Find where the given text appears and provide that cell's center as [x, y] coordinate. 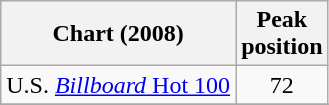
72 [282, 85]
Peakposition [282, 34]
U.S. Billboard Hot 100 [118, 85]
Chart (2008) [118, 34]
